Search for the cell housing the specified text and yield its [X, Y] center coordinate. 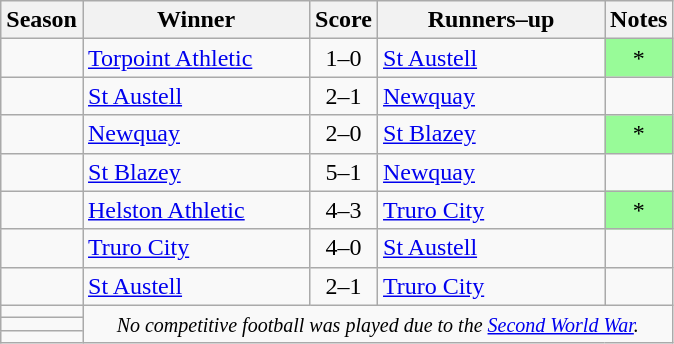
1–0 [344, 58]
5–1 [344, 172]
Notes [639, 20]
Season [42, 20]
Winner [196, 20]
Score [344, 20]
4–3 [344, 210]
2–0 [344, 134]
4–0 [344, 248]
No competitive football was played due to the Second World War. [377, 324]
Helston Athletic [196, 210]
Torpoint Athletic [196, 58]
Runners–up [492, 20]
